Detect which cell encompasses the target text, then output its (x, y) center coordinate. 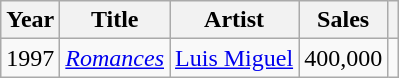
1997 (30, 58)
Romances (115, 58)
400,000 (344, 58)
Luis Miguel (234, 58)
Artist (234, 20)
Year (30, 20)
Sales (344, 20)
Title (115, 20)
